Return [X, Y] of the center of cell containing provided text 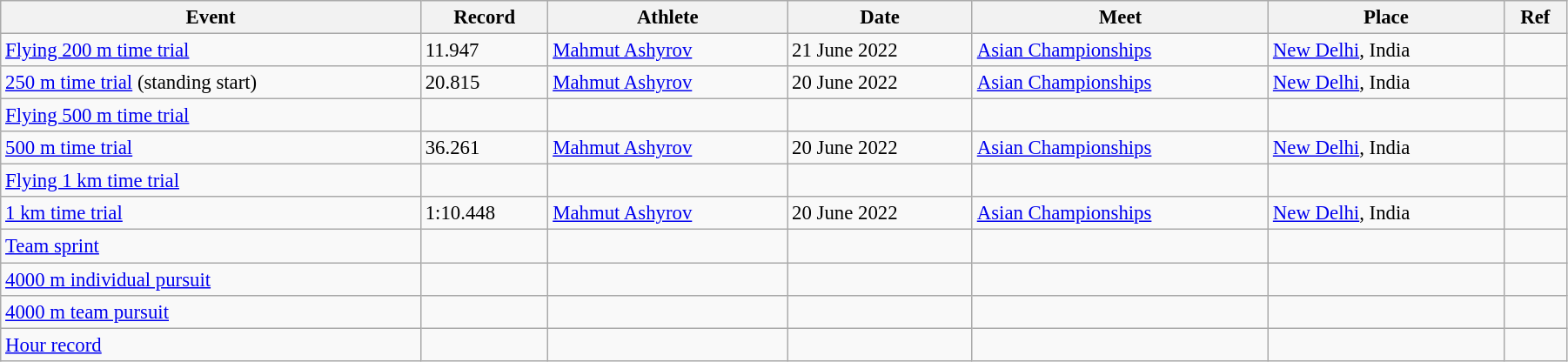
250 m time trial (standing start) [211, 83]
Date [881, 17]
Flying 200 m time trial [211, 50]
20.815 [484, 83]
Event [211, 17]
Ref [1535, 17]
500 m time trial [211, 148]
Team sprint [211, 246]
Flying 500 m time trial [211, 116]
21 June 2022 [881, 50]
Place [1387, 17]
Hour record [211, 345]
36.261 [484, 148]
Flying 1 km time trial [211, 181]
4000 m team pursuit [211, 312]
Meet [1120, 17]
4000 m individual pursuit [211, 279]
Athlete [668, 17]
1 km time trial [211, 213]
Record [484, 17]
1:10.448 [484, 213]
11.947 [484, 50]
